For the text-containing cell, return its midpoint in [X, Y] coordinate format. 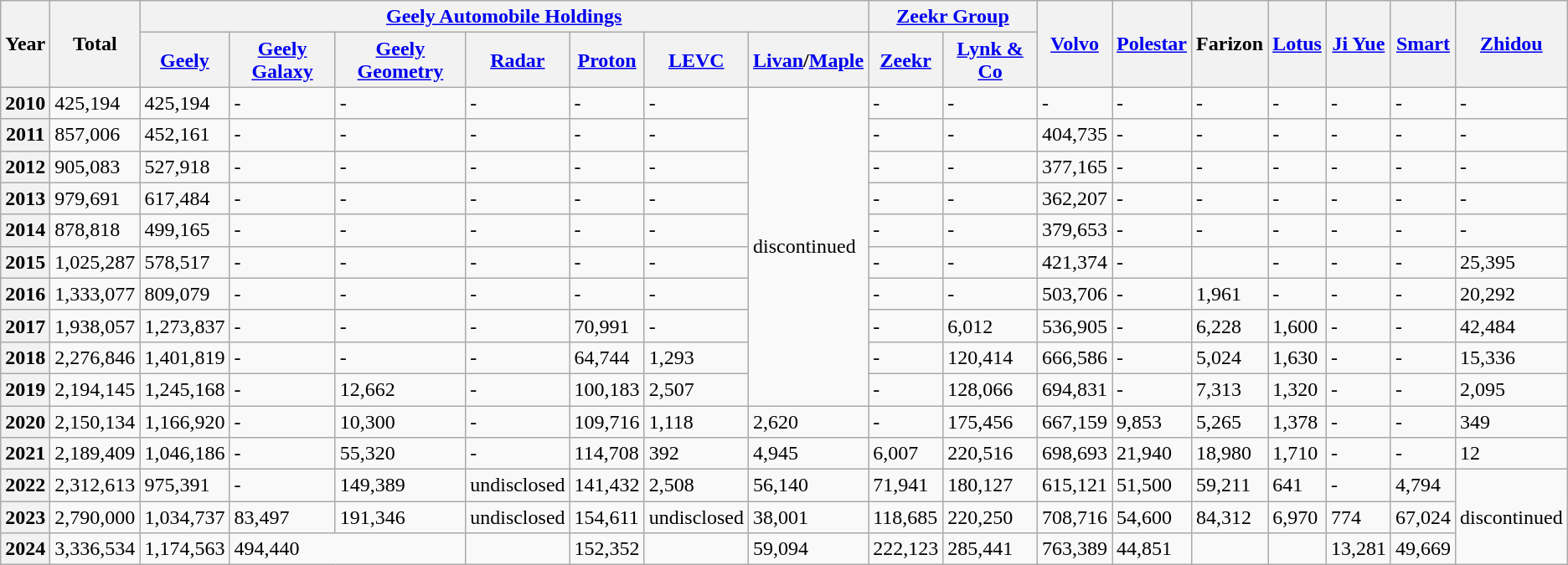
149,389 [400, 485]
12 [1511, 454]
Ji Yue [1359, 44]
2,276,846 [95, 357]
44,851 [1153, 549]
3,336,534 [95, 549]
Zeekr Group [953, 17]
578,517 [184, 262]
222,123 [906, 549]
1,961 [1230, 294]
2020 [25, 421]
Geely Galaxy [282, 60]
Proton [606, 60]
55,320 [400, 454]
377,165 [1074, 167]
152,352 [606, 549]
2016 [25, 294]
10,300 [400, 421]
Zhidou [1511, 44]
6,970 [1297, 517]
698,693 [1074, 454]
12,662 [400, 389]
617,484 [184, 198]
667,159 [1074, 421]
809,079 [184, 294]
120,414 [990, 357]
975,391 [184, 485]
404,735 [1074, 135]
51,500 [1153, 485]
1,630 [1297, 357]
Farizon [1230, 44]
2,620 [809, 421]
Livan/Maple [809, 60]
175,456 [990, 421]
2,095 [1511, 389]
Lynk & Co [990, 60]
1,378 [1297, 421]
1,938,057 [95, 326]
5,265 [1230, 421]
154,611 [606, 517]
2018 [25, 357]
83,497 [282, 517]
1,320 [1297, 389]
4,794 [1422, 485]
13,281 [1359, 549]
180,127 [990, 485]
2,189,409 [95, 454]
615,121 [1074, 485]
2014 [25, 230]
Volvo [1074, 44]
392 [696, 454]
2015 [25, 262]
59,094 [809, 549]
2019 [25, 389]
128,066 [990, 389]
905,083 [95, 167]
71,941 [906, 485]
118,685 [906, 517]
2023 [25, 517]
1,245,168 [184, 389]
20,292 [1511, 294]
2012 [25, 167]
503,706 [1074, 294]
2,312,613 [95, 485]
1,273,837 [184, 326]
Radar [518, 60]
220,516 [990, 454]
2022 [25, 485]
2,150,134 [95, 421]
494,440 [348, 549]
2013 [25, 198]
15,336 [1511, 357]
67,024 [1422, 517]
1,025,287 [95, 262]
70,991 [606, 326]
LEVC [696, 60]
220,250 [990, 517]
1,046,186 [184, 454]
42,484 [1511, 326]
1,166,920 [184, 421]
Lotus [1297, 44]
536,905 [1074, 326]
499,165 [184, 230]
Geely Automobile Holdings [504, 17]
Year [25, 44]
64,744 [606, 357]
285,441 [990, 549]
379,653 [1074, 230]
1,034,737 [184, 517]
49,669 [1422, 549]
774 [1359, 517]
1,710 [1297, 454]
54,600 [1153, 517]
362,207 [1074, 198]
2024 [25, 549]
6,012 [990, 326]
6,007 [906, 454]
1,600 [1297, 326]
708,716 [1074, 517]
1,174,563 [184, 549]
421,374 [1074, 262]
878,818 [95, 230]
Polestar [1153, 44]
666,586 [1074, 357]
84,312 [1230, 517]
38,001 [809, 517]
25,395 [1511, 262]
2011 [25, 135]
2,508 [696, 485]
9,853 [1153, 421]
18,980 [1230, 454]
109,716 [606, 421]
Zeekr [906, 60]
2017 [25, 326]
763,389 [1074, 549]
2021 [25, 454]
2010 [25, 103]
5,024 [1230, 357]
641 [1297, 485]
1,333,077 [95, 294]
7,313 [1230, 389]
4,945 [809, 454]
59,211 [1230, 485]
Smart [1422, 44]
2,507 [696, 389]
527,918 [184, 167]
349 [1511, 421]
2,790,000 [95, 517]
56,140 [809, 485]
21,940 [1153, 454]
1,118 [696, 421]
191,346 [400, 517]
857,006 [95, 135]
452,161 [184, 135]
141,432 [606, 485]
100,183 [606, 389]
Geely Geometry [400, 60]
1,293 [696, 357]
114,708 [606, 454]
6,228 [1230, 326]
694,831 [1074, 389]
Geely [184, 60]
Total [95, 44]
2,194,145 [95, 389]
1,401,819 [184, 357]
979,691 [95, 198]
